Return [x, y] of the center of cell containing provided text 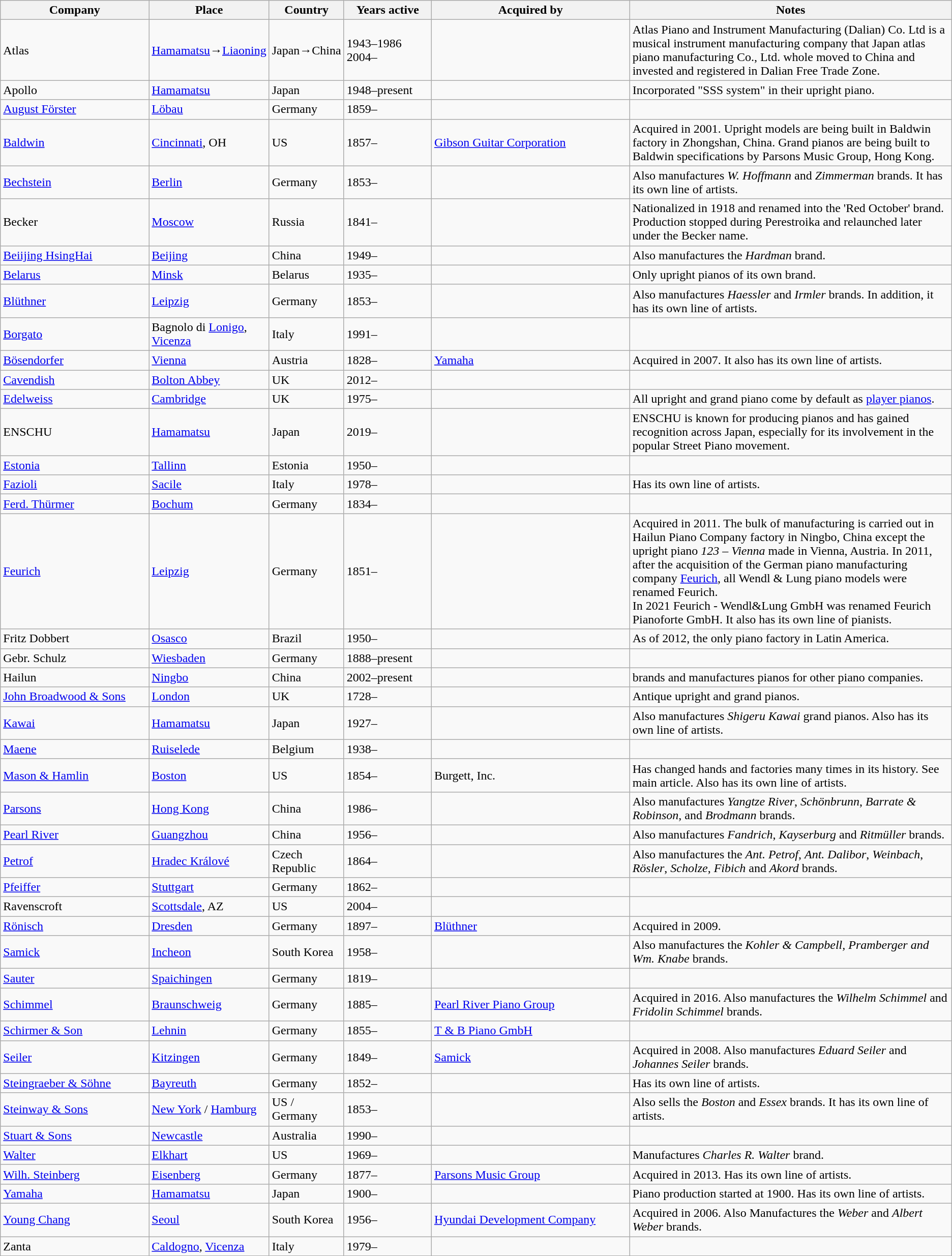
1991– [388, 334]
Schimmel [75, 1005]
Caldogno, Vicenza [209, 1246]
John Broadwood & Sons [75, 697]
Acquired in 2008. Also manufactures Eduard Seiler and Johannes Seiler brands. [790, 1057]
1897– [388, 926]
Acquired in 2006. Also Manufactures the Weber and Albert Weber brands. [790, 1219]
Steinway & Sons [75, 1110]
Has changed hands and factories many times in its history. See main article. Also has its own line of artists. [790, 775]
Hyundai Development Company [530, 1219]
Walter [75, 1155]
Also manufactures Shigeru Kawai grand pianos. Also has its own line of artists. [790, 723]
Moscow [209, 222]
Also sells the Boston and Essex brands. It has its own line of artists. [790, 1110]
Acquired in 2009. [790, 926]
Bechstein [75, 182]
Wiesbaden [209, 658]
Antique upright and grand pianos. [790, 697]
1943–19862004– [388, 50]
Parsons [75, 809]
Acquired by [530, 10]
Also manufactures Haessler and Irmler brands. In addition, it has its own line of artists. [790, 301]
1969– [388, 1155]
Elkhart [209, 1155]
1888–present [388, 658]
August Förster [75, 109]
Incorporated "SSS system" in their upright piano. [790, 90]
Manufactures Charles R. Walter brand. [790, 1155]
Pearl River Piano Group [530, 1005]
Wilh. Steinberg [75, 1174]
Ravenscroft [75, 907]
Years active [388, 10]
Borgato [75, 334]
Acquired in 2013. Has its own line of artists. [790, 1174]
Baldwin [75, 142]
Boston [209, 775]
Kitzingen [209, 1057]
Also manufactures Yangtze River, Schönbrunn, Barrate & Robinson, and Brodmann brands. [790, 809]
Bolton Abbey [209, 380]
Guangzhou [209, 834]
Ningbo [209, 677]
1862– [388, 887]
Feurich [75, 572]
Bagnolo di Lonigo, Vicenza [209, 334]
1938– [388, 749]
Bayreuth [209, 1083]
Zanta [75, 1246]
Hradec Králové [209, 860]
Fritz Dobbert [75, 639]
1852– [388, 1083]
Pearl River [75, 834]
Only upright pianos of its own brand. [790, 275]
Austria [306, 360]
Belgium [306, 749]
Japan→China [306, 50]
Edelweiss [75, 399]
Russia [306, 222]
1979– [388, 1246]
Stuttgart [209, 887]
Parsons Music Group [530, 1174]
1986– [388, 809]
2002–present [388, 677]
Berlin [209, 182]
Czech Republic [306, 860]
Pfeiffer [75, 887]
Beijing [209, 255]
brands and manufactures pianos for other piano companies. [790, 677]
Vienna [209, 360]
Gebr. Schulz [75, 658]
US / Germany [306, 1110]
1854– [388, 775]
Burgett, Inc. [530, 775]
London [209, 697]
Newcastle [209, 1135]
1948–present [388, 90]
1978– [388, 485]
Piano production started at 1900. Has its own line of artists. [790, 1193]
Braunschweig [209, 1005]
Incheon [209, 952]
New York / Hamburg [209, 1110]
Seoul [209, 1219]
Sauter [75, 978]
Nationalized in 1918 and renamed into the 'Red October' brand. Production stopped during Perestroika and relaunched later under the Becker name. [790, 222]
Gibson Guitar Corporation [530, 142]
Eisenberg [209, 1174]
Bösendorfer [75, 360]
As of 2012, the only piano factory in Latin America. [790, 639]
Spaichingen [209, 978]
1927– [388, 723]
Hamamatsu→Liaoning [209, 50]
1841– [388, 222]
Ferd. Thürmer [75, 504]
1859– [388, 109]
Also manufactures Fandrich, Kayserburg and Ritmüller brands. [790, 834]
Place [209, 10]
2019– [388, 432]
ENSCHU is known for producing pianos and has gained recognition across Japan, especially for its involvement in the popular Street Piano movement. [790, 432]
Mason & Hamlin [75, 775]
Young Chang [75, 1219]
1877– [388, 1174]
Cincinnati, OH [209, 142]
1958– [388, 952]
1990– [388, 1135]
Apollo [75, 90]
Atlas [75, 50]
Fazioli [75, 485]
Notes [790, 10]
1900– [388, 1193]
Scottsdale, AZ [209, 907]
1834– [388, 504]
Tallinn [209, 465]
Kawai [75, 723]
Australia [306, 1135]
Dresden [209, 926]
Maene [75, 749]
Schirmer & Son [75, 1031]
All upright and grand piano come by default as player pianos. [790, 399]
1857– [388, 142]
Cambridge [209, 399]
1819– [388, 978]
Also manufactures W. Hoffmann and Zimmerman brands. It has its own line of artists. [790, 182]
1849– [388, 1057]
Country [306, 10]
Acquired in 2007. It also has its own line of artists. [790, 360]
Also manufactures the Ant. Petrof, Ant. Dalibor, Weinbach, Rösler, Scholze, Fibich and Akord brands. [790, 860]
Hailun [75, 677]
Rönisch [75, 926]
1975– [388, 399]
Also manufactures the Kohler & Campbell, Pramberger and Wm. Knabe brands. [790, 952]
1851– [388, 572]
Beiijing HsingHai [75, 255]
Brazil [306, 639]
Ruiselede [209, 749]
2012– [388, 380]
Bochum [209, 504]
Osasco [209, 639]
1855– [388, 1031]
Acquired in 2016. Also manufactures the Wilhelm Schimmel and Fridolin Schimmel brands. [790, 1005]
Löbau [209, 109]
1864– [388, 860]
Minsk [209, 275]
Also manufactures the Hardman brand. [790, 255]
Sacile [209, 485]
2004– [388, 907]
T & B Piano GmbH [530, 1031]
Seiler [75, 1057]
1949– [388, 255]
1885– [388, 1005]
1935– [388, 275]
Hong Kong [209, 809]
Stuart & Sons [75, 1135]
Steingraeber & Söhne [75, 1083]
1828– [388, 360]
Becker [75, 222]
1728– [388, 697]
Company [75, 10]
Lehnin [209, 1031]
Petrof [75, 860]
ENSCHU [75, 432]
Cavendish [75, 380]
